Output the (x, y) coordinate of the center of the cell containing the given text.  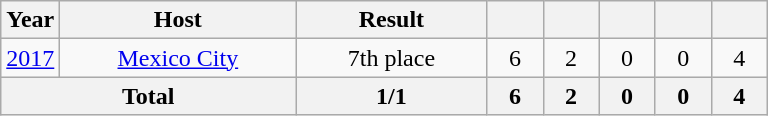
Total (148, 96)
2017 (30, 58)
7th place (392, 58)
Result (392, 20)
Host (178, 20)
1/1 (392, 96)
Year (30, 20)
Mexico City (178, 58)
